For the text-containing cell, return its midpoint in (x, y) coordinate format. 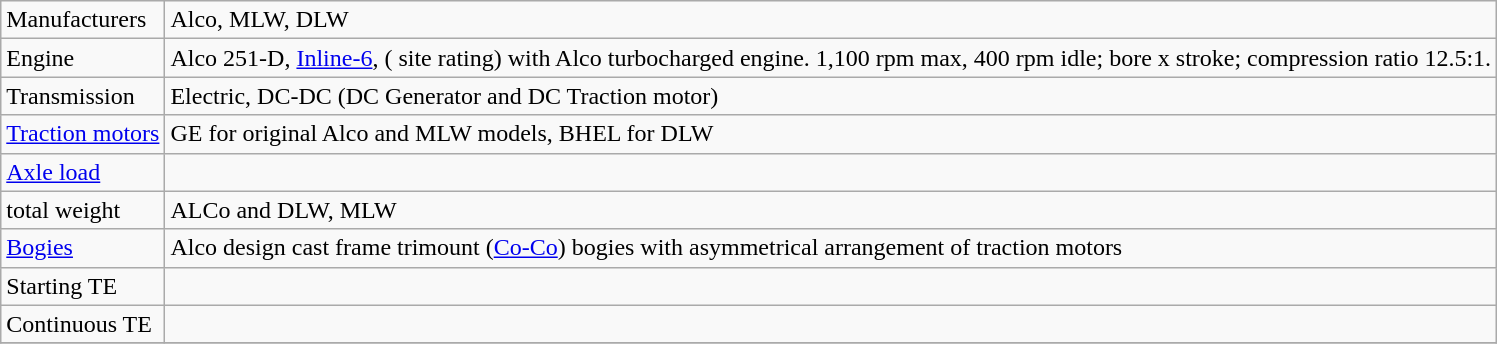
Axle load (83, 172)
Alco, MLW, DLW (831, 20)
total weight (83, 210)
Electric, DC-DC (DC Generator and DC Traction motor) (831, 96)
ALCo and DLW, MLW (831, 210)
Manufacturers (83, 20)
Engine (83, 58)
Continuous TE (83, 324)
GE for original Alco and MLW models, BHEL for DLW (831, 134)
Traction motors (83, 134)
Transmission (83, 96)
Alco design cast frame trimount (Co-Co) bogies with asymmetrical arrangement of traction motors (831, 248)
Bogies (83, 248)
Alco 251-D, Inline-6, ( site rating) with Alco turbocharged engine. 1,100 rpm max, 400 rpm idle; bore x stroke; compression ratio 12.5:1. (831, 58)
Starting TE (83, 286)
